Find where the given text appears and provide that cell's center as (x, y) coordinate. 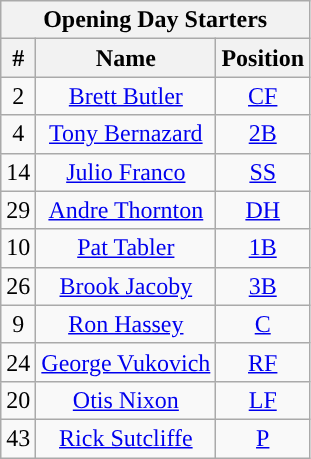
P (263, 438)
Pat Tabler (126, 248)
4 (18, 134)
RF (263, 362)
Opening Day Starters (156, 20)
Ron Hassey (126, 324)
George Vukovich (126, 362)
20 (18, 400)
29 (18, 210)
10 (18, 248)
Rick Sutcliffe (126, 438)
Position (263, 58)
CF (263, 96)
9 (18, 324)
Andre Thornton (126, 210)
3B (263, 286)
Name (126, 58)
LF (263, 400)
26 (18, 286)
Brook Jacoby (126, 286)
SS (263, 172)
2B (263, 134)
14 (18, 172)
C (263, 324)
1B (263, 248)
Tony Bernazard (126, 134)
# (18, 58)
Otis Nixon (126, 400)
2 (18, 96)
Julio Franco (126, 172)
43 (18, 438)
DH (263, 210)
24 (18, 362)
Brett Butler (126, 96)
